Output the [x, y] coordinate of the center of the cell containing the given text.  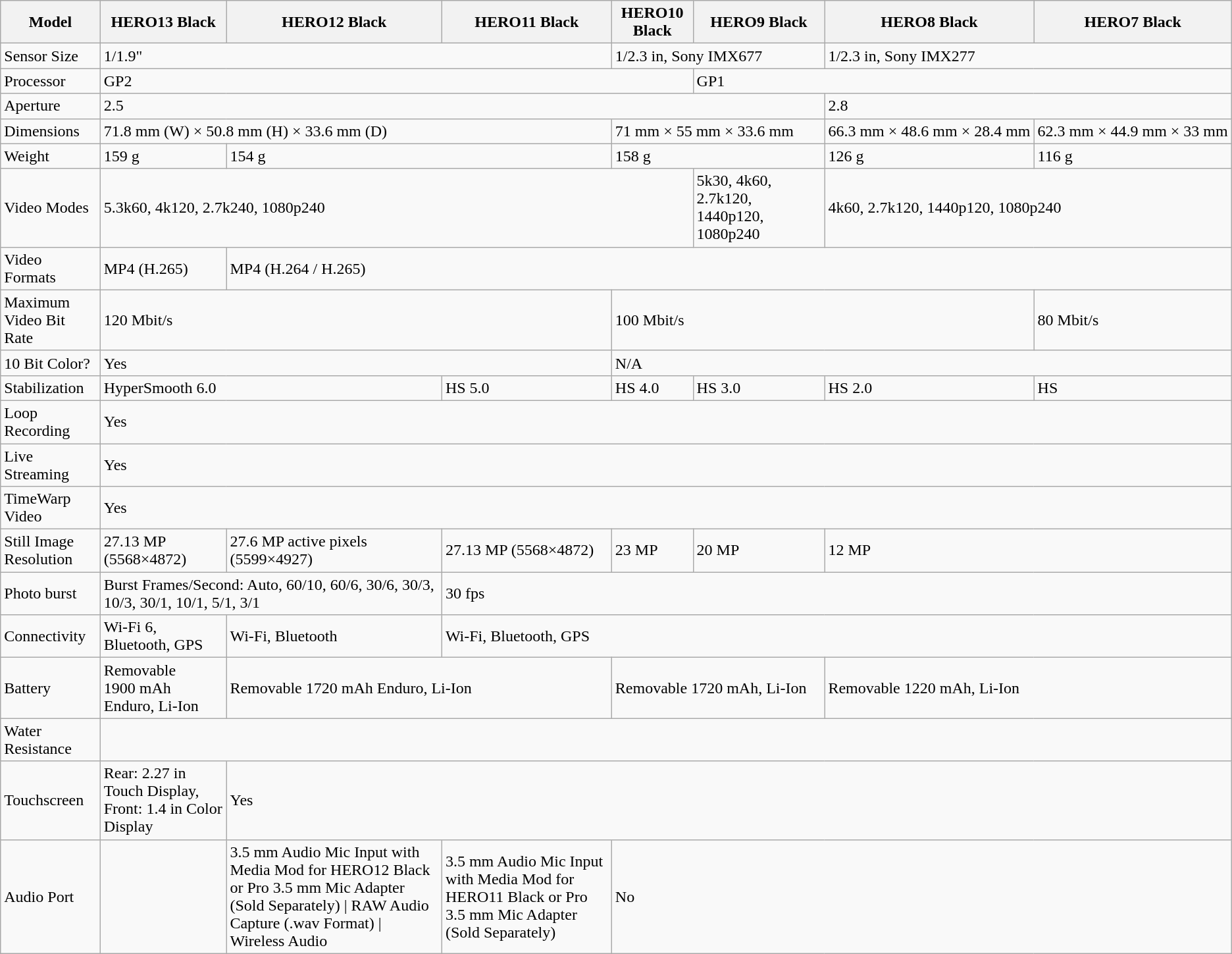
1/2.3 in, Sony IMX277 [1028, 56]
MP4 (H.264 / H.265) [729, 269]
Rear: 2.27 in Touch Display, Front: 1.4 in Color Display [163, 801]
20 MP [759, 550]
62.3 mm × 44.9 mm × 33 mm [1133, 131]
HS 3.0 [759, 388]
Live Streaming [50, 465]
MP4 (H.265) [163, 269]
1/2.3 in, Sony IMX677 [718, 56]
154 g [419, 156]
2.5 [462, 106]
3.5 mm Audio Mic Input with Media Mod for HERO11 Black or Pro 3.5 mm Mic Adapter (Sold Separately) [526, 897]
100 Mbit/s [823, 320]
Aperture [50, 106]
Removable 1220 mAh, Li-Ion [1028, 688]
116 g [1133, 156]
TimeWarp Video [50, 508]
Burst Frames/Second: Auto, 60/10, 60/6, 30/6, 30/3, 10/3, 30/1, 10/1, 5/1, 3/1 [271, 594]
Removable 1720 mAh, Li-Ion [718, 688]
N/A [921, 363]
4k60, 2.7k120, 1440p120, 1080p240 [1028, 208]
Still Image Resolution [50, 550]
Wi-Fi, Bluetooth, GPS [836, 636]
HyperSmooth 6.0 [271, 388]
Removable 1900 mAh Enduro, Li-Ion [163, 688]
HERO8 Black [929, 22]
HS 2.0 [929, 388]
HERO10 Black [652, 22]
HS [1133, 388]
Loop Recording [50, 421]
Stabilization [50, 388]
2.8 [1028, 106]
HS 5.0 [526, 388]
Photo burst [50, 594]
GP2 [396, 81]
HERO7 Black [1133, 22]
12 MP [1028, 550]
Maximum Video Bit Rate [50, 320]
HS 4.0 [652, 388]
1/1.9" [355, 56]
120 Mbit/s [355, 320]
Processor [50, 81]
23 MP [652, 550]
Video Formats [50, 269]
No [921, 897]
Connectivity [50, 636]
126 g [929, 156]
Weight [50, 156]
Removable 1720 mAh Enduro, Li-Ion [419, 688]
5.3k60, 4k120, 2.7k240, 1080p240 [396, 208]
Dimensions [50, 131]
Wi-Fi, Bluetooth [334, 636]
3.5 mm Audio Mic Input with Media Mod for HERO12 Black or Pro 3.5 mm Mic Adapter (Sold Separately) | RAW Audio Capture (.wav Format) | Wireless Audio [334, 897]
Sensor Size [50, 56]
Battery [50, 688]
Water Resistance [50, 740]
HERO9 Black [759, 22]
30 fps [836, 594]
159 g [163, 156]
Model [50, 22]
5k30, 4k60, 2.7k120, 1440p120, 1080p240 [759, 208]
80 Mbit/s [1133, 320]
10 Bit Color? [50, 363]
Touchscreen [50, 801]
27.6 MP active pixels (5599×4927) [334, 550]
158 g [718, 156]
71.8 mm (W) × 50.8 mm (H) × 33.6 mm (D) [355, 131]
Wi-Fi 6, Bluetooth, GPS [163, 636]
Video Modes [50, 208]
GP1 [962, 81]
HERO11 Black [526, 22]
HERO13 Black [163, 22]
HERO12 Black [334, 22]
Audio Port [50, 897]
66.3 mm × 48.6 mm × 28.4 mm [929, 131]
71 mm × 55 mm × 33.6 mm [718, 131]
